Search for the cell housing the specified text and yield its [x, y] center coordinate. 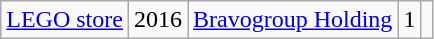
1 [410, 20]
LEGO store [65, 20]
Bravogroup Holding [293, 20]
2016 [158, 20]
